Extract the (X, Y) coordinate from the center of the cell holding the provided text.  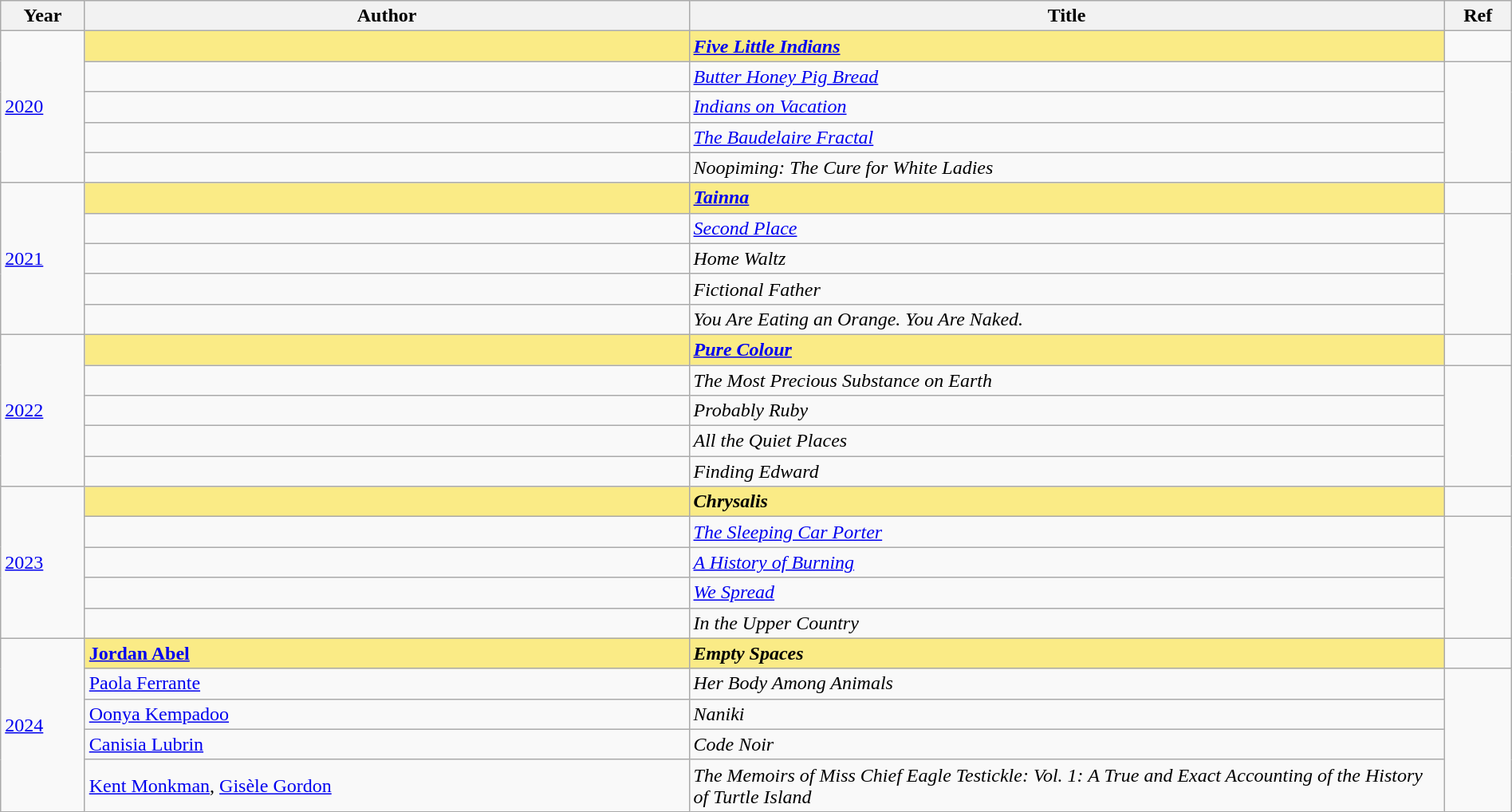
The Most Precious Substance on Earth (1067, 380)
Author (387, 16)
Tainna (1067, 198)
Kent Monkman, Gisèle Gordon (387, 785)
Ref (1478, 16)
Canisia Lubrin (387, 744)
The Memoirs of Miss Chief Eagle Testickle: Vol. 1: A True and Exact Accounting of the History of Turtle Island (1067, 785)
Empty Spaces (1067, 653)
In the Upper Country (1067, 623)
Jordan Abel (387, 653)
You Are Eating an Orange. You Are Naked. (1067, 319)
Home Waltz (1067, 258)
The Sleeping Car Porter (1067, 532)
Paola Ferrante (387, 684)
Title (1067, 16)
Oonya Kempadoo (387, 714)
Second Place (1067, 228)
A History of Burning (1067, 562)
Year (43, 16)
Fictional Father (1067, 289)
2022 (43, 410)
2020 (43, 107)
Butter Honey Pig Bread (1067, 77)
All the Quiet Places (1067, 441)
Finding Edward (1067, 471)
2024 (43, 724)
Probably Ruby (1067, 411)
Naniki (1067, 714)
Her Body Among Animals (1067, 684)
We Spread (1067, 593)
Indians on Vacation (1067, 107)
Five Little Indians (1067, 46)
Chrysalis (1067, 502)
Code Noir (1067, 744)
Pure Colour (1067, 349)
Noopiming: The Cure for White Ladies (1067, 168)
The Baudelaire Fractal (1067, 137)
2023 (43, 562)
2021 (43, 258)
